Pinpoint the cell where the given text exists, returning its [x, y] midpoint coordinate. 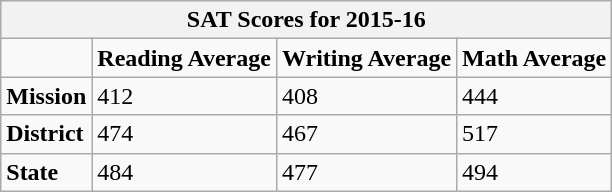
SAT Scores for 2015-16 [306, 20]
494 [534, 172]
517 [534, 134]
State [46, 172]
District [46, 134]
474 [184, 134]
408 [366, 96]
477 [366, 172]
Math Average [534, 58]
Mission [46, 96]
444 [534, 96]
412 [184, 96]
Reading Average [184, 58]
467 [366, 134]
484 [184, 172]
Writing Average [366, 58]
